For the text-containing cell, return its midpoint in (X, Y) coordinate format. 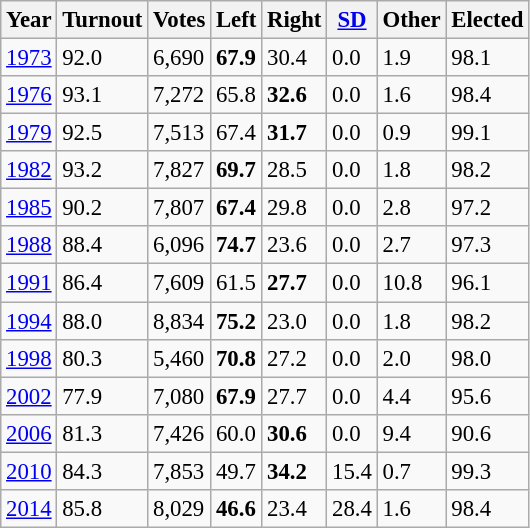
2010 (29, 471)
23.4 (294, 509)
75.2 (236, 321)
Votes (180, 20)
61.5 (236, 283)
7,513 (180, 133)
74.7 (236, 245)
Left (236, 20)
70.8 (236, 358)
5,460 (180, 358)
92.0 (102, 58)
6,690 (180, 58)
7,080 (180, 396)
60.0 (236, 433)
Right (294, 20)
92.5 (102, 133)
1976 (29, 95)
32.6 (294, 95)
1.9 (412, 58)
96.1 (488, 283)
1994 (29, 321)
93.1 (102, 95)
7,426 (180, 433)
2014 (29, 509)
95.6 (488, 396)
98.1 (488, 58)
29.8 (294, 208)
9.4 (412, 433)
34.2 (294, 471)
Other (412, 20)
23.6 (294, 245)
Elected (488, 20)
7,807 (180, 208)
2.8 (412, 208)
4.4 (412, 396)
1973 (29, 58)
49.7 (236, 471)
7,609 (180, 283)
80.3 (102, 358)
7,272 (180, 95)
0.9 (412, 133)
90.6 (488, 433)
99.1 (488, 133)
1985 (29, 208)
7,827 (180, 170)
10.8 (412, 283)
86.4 (102, 283)
2.0 (412, 358)
99.3 (488, 471)
30.6 (294, 433)
0.7 (412, 471)
65.8 (236, 95)
28.4 (352, 509)
2006 (29, 433)
8,029 (180, 509)
Year (29, 20)
81.3 (102, 433)
88.0 (102, 321)
2.7 (412, 245)
77.9 (102, 396)
97.2 (488, 208)
85.8 (102, 509)
1991 (29, 283)
1988 (29, 245)
30.4 (294, 58)
1979 (29, 133)
93.2 (102, 170)
8,834 (180, 321)
1982 (29, 170)
31.7 (294, 133)
27.2 (294, 358)
23.0 (294, 321)
46.6 (236, 509)
98.0 (488, 358)
28.5 (294, 170)
SD (352, 20)
69.7 (236, 170)
7,853 (180, 471)
2002 (29, 396)
90.2 (102, 208)
6,096 (180, 245)
88.4 (102, 245)
84.3 (102, 471)
Turnout (102, 20)
97.3 (488, 245)
1998 (29, 358)
15.4 (352, 471)
